Pinpoint the cell where the given text exists, returning its [x, y] midpoint coordinate. 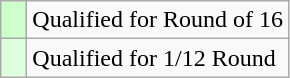
Qualified for 1/12 Round [158, 58]
Qualified for Round of 16 [158, 20]
